From the cell containing the given text, extract its center point as [X, Y] coordinate. 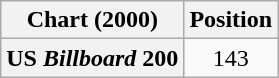
Position [231, 20]
Chart (2000) [92, 20]
US Billboard 200 [92, 58]
143 [231, 58]
